Find where the given text appears and provide that cell's center as (x, y) coordinate. 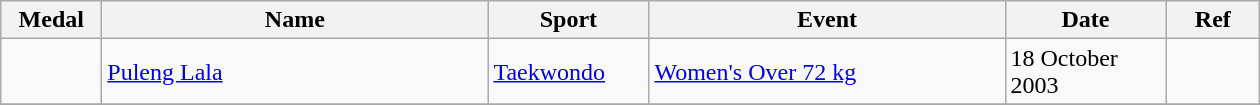
Event (827, 20)
Taekwondo (568, 72)
Women's Over 72 kg (827, 72)
Medal (52, 20)
Puleng Lala (295, 72)
Name (295, 20)
Date (1086, 20)
18 October 2003 (1086, 72)
Ref (1213, 20)
Sport (568, 20)
